Return the [x, y] coordinate for the center point of the cell that contains the specified text.  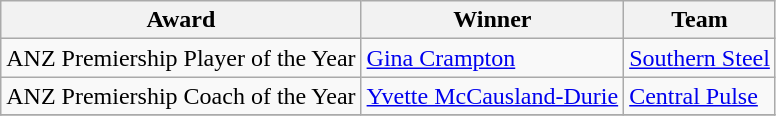
Award [181, 20]
Southern Steel [700, 58]
Team [700, 20]
ANZ Premiership Coach of the Year [181, 96]
Gina Crampton [492, 58]
ANZ Premiership Player of the Year [181, 58]
Winner [492, 20]
Yvette McCausland-Durie [492, 96]
Central Pulse [700, 96]
